Identify which cell holds the provided text, then report its (x, y) central coordinate. 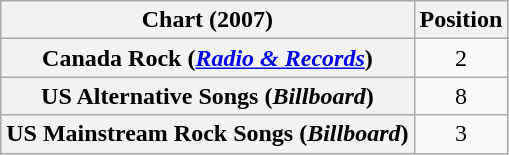
US Mainstream Rock Songs (Billboard) (208, 134)
Position (461, 20)
Chart (2007) (208, 20)
US Alternative Songs (Billboard) (208, 96)
Canada Rock (Radio & Records) (208, 58)
3 (461, 134)
8 (461, 96)
2 (461, 58)
